Provide the (x, y) coordinate of the cell's center where the given text is located.  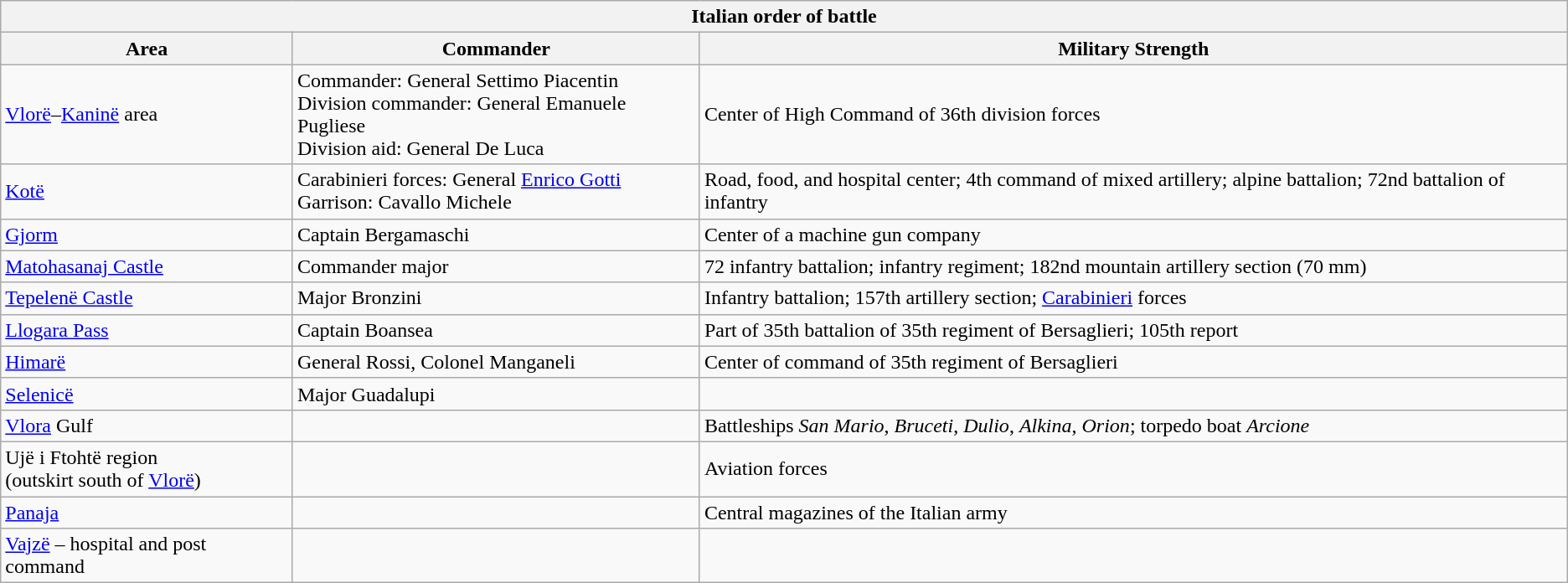
Part of 35th battalion of 35th regiment of Bersaglieri; 105th report (1133, 330)
72 infantry battalion; infantry regiment; 182nd mountain artillery section (70 mm) (1133, 266)
Captain Bergamaschi (496, 235)
Road, food, and hospital center; 4th command of mixed artillery; alpine battalion; 72nd battalion of infantry (1133, 191)
Ujë i Ftohtë region(outskirt south of Vlorë) (147, 469)
Gjorm (147, 235)
Tepelenë Castle (147, 298)
Infantry battalion; 157th artillery section; Carabinieri forces (1133, 298)
Aviation forces (1133, 469)
Military Strength (1133, 49)
Himarë (147, 362)
Center of a machine gun company (1133, 235)
Kotë (147, 191)
Carabinieri forces: General Enrico GottiGarrison: Cavallo Michele (496, 191)
Vajzë – hospital and post command (147, 556)
Commander major (496, 266)
Llogara Pass (147, 330)
Battleships San Mario, Bruceti, Dulio, Alkina, Orion; torpedo boat Arcione (1133, 426)
Matohasanaj Castle (147, 266)
Major Guadalupi (496, 394)
Italian order of battle (784, 17)
Center of High Command of 36th division forces (1133, 114)
Central magazines of the Italian army (1133, 512)
Selenicë (147, 394)
General Rossi, Colonel Manganeli (496, 362)
Commander: General Settimo PiacentinDivision commander: General Emanuele PuglieseDivision aid: General De Luca (496, 114)
Panaja (147, 512)
Vlorë–Kaninë area (147, 114)
Commander (496, 49)
Center of command of 35th regiment of Bersaglieri (1133, 362)
Vlora Gulf (147, 426)
Captain Boansea (496, 330)
Major Bronzini (496, 298)
Area (147, 49)
